Return the (x, y) coordinate for the center point of the cell that contains the specified text.  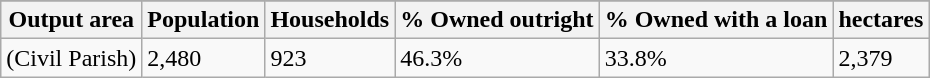
2,379 (881, 58)
Output area (72, 20)
% Owned with a loan (716, 20)
923 (330, 58)
(Civil Parish) (72, 58)
46.3% (497, 58)
2,480 (204, 58)
% Owned outright (497, 20)
Households (330, 20)
Population (204, 20)
hectares (881, 20)
33.8% (716, 58)
